Locate the cell with the specified text and output its (X, Y) center coordinate. 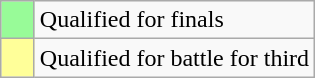
Qualified for battle for third (174, 58)
Qualified for finals (174, 20)
